Provide the [x, y] coordinate of the cell's center where the given text is located.  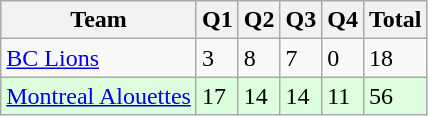
3 [217, 58]
0 [343, 58]
Team [99, 20]
Total [395, 20]
17 [217, 96]
8 [259, 58]
Q4 [343, 20]
18 [395, 58]
Q1 [217, 20]
Q3 [301, 20]
56 [395, 96]
BC Lions [99, 58]
7 [301, 58]
11 [343, 96]
Q2 [259, 20]
Montreal Alouettes [99, 96]
